Search for the cell housing the specified text and yield its (x, y) center coordinate. 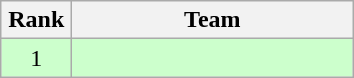
Team (212, 20)
Rank (36, 20)
1 (36, 58)
